Return (x, y) of the center of cell containing provided text 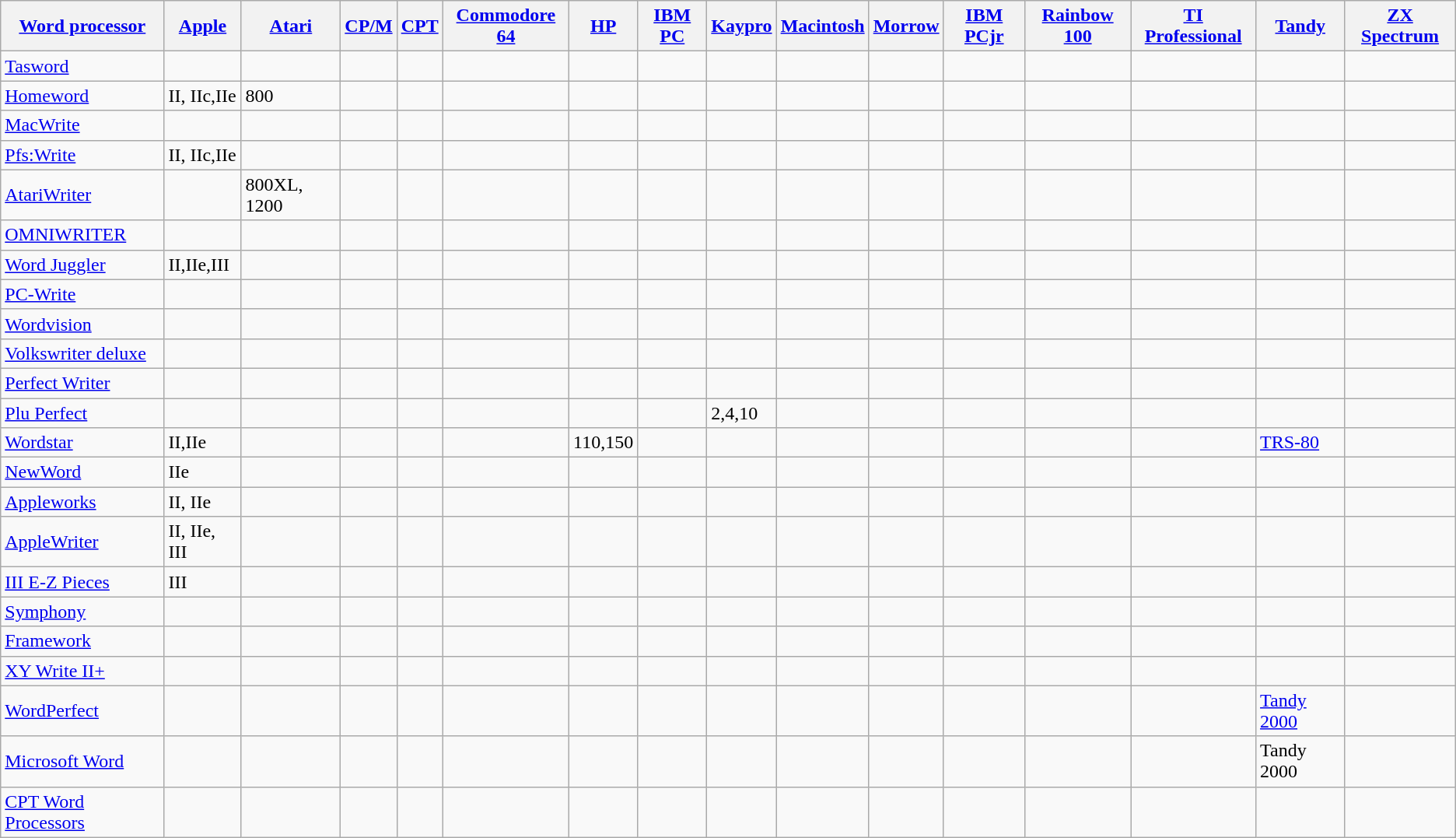
Appleworks (82, 502)
Volkswriter deluxe (82, 353)
Wordvision (82, 324)
Wordstar (82, 443)
Atari (291, 26)
Apple (202, 26)
Framework (82, 641)
WordPerfect (82, 711)
II,IIe,III (202, 265)
Microsoft Word (82, 761)
Macintosh (823, 26)
Kaypro (742, 26)
Word Juggler (82, 265)
IIe (202, 472)
Tandy (1300, 26)
II, IIe, III (202, 542)
CP/M (369, 26)
Perfect Writer (82, 383)
III (202, 582)
110,150 (604, 443)
Tasword (82, 66)
CPT (420, 26)
Homeword (82, 96)
MacWrite (82, 125)
Word processor (82, 26)
TRS-80 (1300, 443)
OMNIWRITER (82, 235)
HP (604, 26)
Commodore 64 (506, 26)
NewWord (82, 472)
Symphony (82, 612)
II, IIe (202, 502)
IBM PCjr (984, 26)
III E-Z Pieces (82, 582)
CPT Word Processors (82, 812)
800XL, 1200 (291, 195)
Plu Perfect (82, 413)
AppleWriter (82, 542)
AtariWriter (82, 195)
XY Write II+ (82, 671)
TI Professional (1193, 26)
IBM PC (672, 26)
2,4,10 (742, 413)
II,IIe (202, 443)
PC-Write (82, 294)
Morrow (906, 26)
ZX Spectrum (1400, 26)
Rainbow 100 (1077, 26)
Pfs:Write (82, 155)
800 (291, 96)
